From the cell containing the given text, extract its center point as (x, y) coordinate. 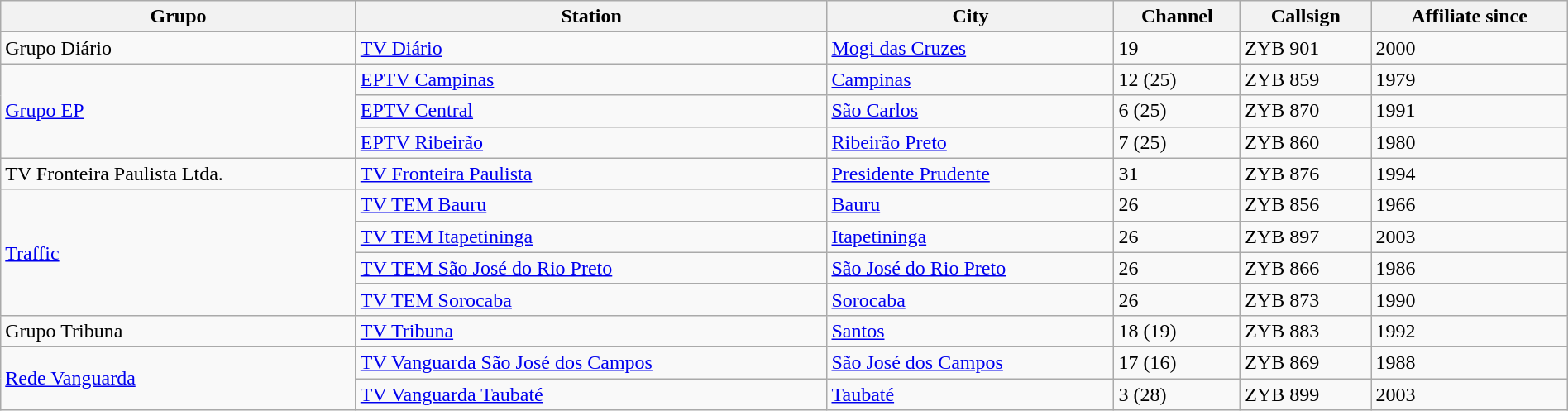
Grupo Tribuna (179, 331)
Ribeirão Preto (971, 142)
ZYB 899 (1306, 394)
Rede Vanguarda (179, 378)
7 (25) (1178, 142)
TV Vanguarda São José dos Campos (591, 362)
Itapetininga (971, 237)
1980 (1469, 142)
ZYB 873 (1306, 299)
1966 (1469, 205)
Santos (971, 331)
1979 (1469, 79)
TV Fronteira Paulista Ltda. (179, 174)
Traffic (179, 252)
3 (28) (1178, 394)
São Carlos (971, 111)
TV TEM São José do Rio Preto (591, 268)
TV Vanguarda Taubaté (591, 394)
ZYB 869 (1306, 362)
Station (591, 17)
ZYB 901 (1306, 48)
ZYB 897 (1306, 237)
ZYB 860 (1306, 142)
TV TEM Sorocaba (591, 299)
TV Fronteira Paulista (591, 174)
EPTV Ribeirão (591, 142)
1988 (1469, 362)
18 (19) (1178, 331)
ZYB 876 (1306, 174)
2000 (1469, 48)
ZYB 859 (1306, 79)
Grupo (179, 17)
EPTV Central (591, 111)
TV Tribuna (591, 331)
ZYB 856 (1306, 205)
São José do Rio Preto (971, 268)
1990 (1469, 299)
ZYB 883 (1306, 331)
17 (16) (1178, 362)
Mogi das Cruzes (971, 48)
1986 (1469, 268)
Channel (1178, 17)
Grupo Diário (179, 48)
Presidente Prudente (971, 174)
19 (1178, 48)
12 (25) (1178, 79)
São José dos Campos (971, 362)
31 (1178, 174)
1992 (1469, 331)
Callsign (1306, 17)
City (971, 17)
Sorocaba (971, 299)
ZYB 866 (1306, 268)
EPTV Campinas (591, 79)
Grupo EP (179, 111)
TV TEM Bauru (591, 205)
Bauru (971, 205)
1994 (1469, 174)
1991 (1469, 111)
6 (25) (1178, 111)
TV TEM Itapetininga (591, 237)
ZYB 870 (1306, 111)
Taubaté (971, 394)
Campinas (971, 79)
TV Diário (591, 48)
Affiliate since (1469, 17)
